Locate the cell with the specified text and output its [X, Y] center coordinate. 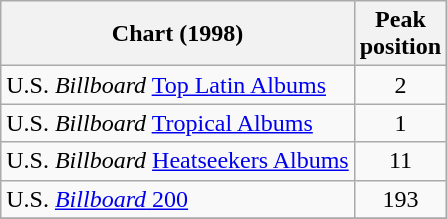
U.S. Billboard 200 [178, 199]
U.S. Billboard Top Latin Albums [178, 85]
U.S. Billboard Heatseekers Albums [178, 161]
Chart (1998) [178, 34]
193 [400, 199]
1 [400, 123]
2 [400, 85]
U.S. Billboard Tropical Albums [178, 123]
Peakposition [400, 34]
11 [400, 161]
